Output the [x, y] coordinate of the center of the cell containing the given text.  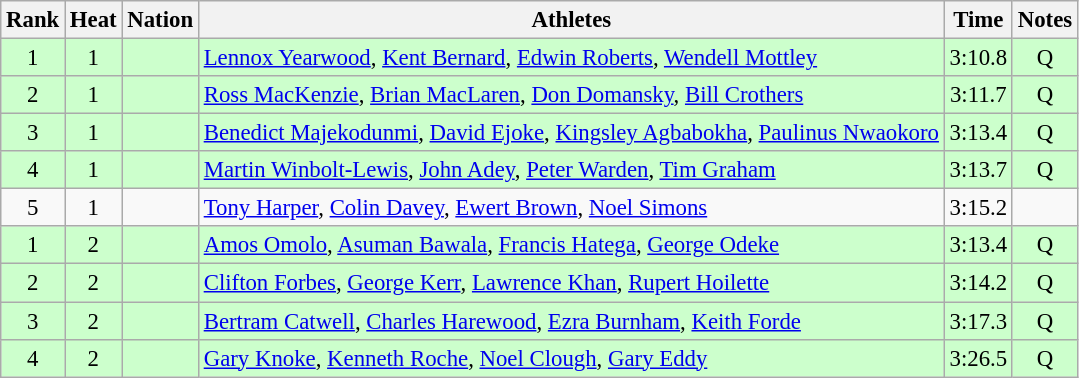
Notes [1044, 20]
Tony Harper, Colin Davey, Ewert Brown, Noel Simons [571, 208]
3:15.2 [978, 208]
3:13.7 [978, 170]
Athletes [571, 20]
3:10.8 [978, 58]
Heat [94, 20]
5 [33, 208]
Martin Winbolt-Lewis, John Adey, Peter Warden, Tim Graham [571, 170]
3:26.5 [978, 358]
3:17.3 [978, 321]
Bertram Catwell, Charles Harewood, Ezra Burnham, Keith Forde [571, 321]
Benedict Majekodunmi, David Ejoke, Kingsley Agbabokha, Paulinus Nwaokoro [571, 133]
Time [978, 20]
Amos Omolo, Asuman Bawala, Francis Hatega, George Odeke [571, 245]
Ross MacKenzie, Brian MacLaren, Don Domansky, Bill Crothers [571, 95]
Rank [33, 20]
Clifton Forbes, George Kerr, Lawrence Khan, Rupert Hoilette [571, 283]
Lennox Yearwood, Kent Bernard, Edwin Roberts, Wendell Mottley [571, 58]
3:14.2 [978, 283]
Gary Knoke, Kenneth Roche, Noel Clough, Gary Eddy [571, 358]
Nation [160, 20]
3:11.7 [978, 95]
